Determine the [x, y] coordinate at the center of the cell enclosing the given text.  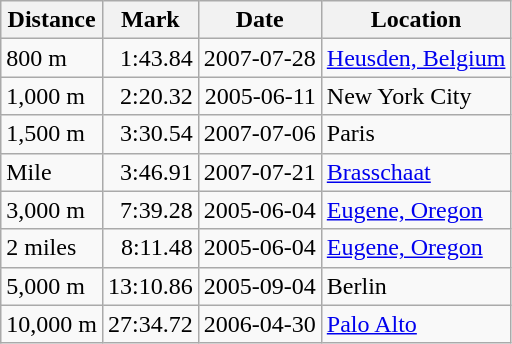
800 m [52, 58]
Berlin [416, 286]
Brasschaat [416, 172]
Date [260, 20]
1,500 m [52, 134]
7:39.28 [150, 210]
1,000 m [52, 96]
2006-04-30 [260, 324]
10,000 m [52, 324]
2007-07-21 [260, 172]
2 miles [52, 248]
3:30.54 [150, 134]
3:46.91 [150, 172]
5,000 m [52, 286]
2005-09-04 [260, 286]
Mark [150, 20]
1:43.84 [150, 58]
Mile [52, 172]
Heusden, Belgium [416, 58]
2005-06-11 [260, 96]
13:10.86 [150, 286]
New York City [416, 96]
8:11.48 [150, 248]
Location [416, 20]
Distance [52, 20]
2:20.32 [150, 96]
2007-07-06 [260, 134]
Paris [416, 134]
3,000 m [52, 210]
2007-07-28 [260, 58]
27:34.72 [150, 324]
Palo Alto [416, 324]
